Return [X, Y] of the center of cell containing provided text 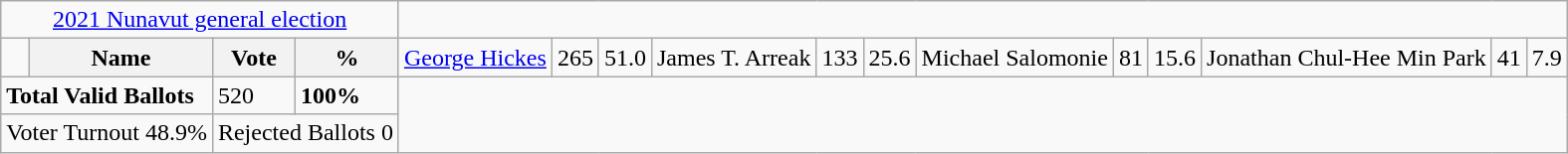
520 [253, 95]
133 [840, 58]
James T. Arreak [733, 58]
25.6 [890, 58]
41 [1509, 58]
Rejected Ballots 0 [305, 133]
Total Valid Ballots [108, 95]
Voter Turnout 48.9% [108, 133]
Michael Salomonie [1014, 58]
15.6 [1175, 58]
100% [347, 95]
Jonathan Chul-Hee Min Park [1347, 58]
Vote [253, 58]
51.0 [625, 58]
Name [120, 58]
George Hickes [475, 58]
2021 Nunavut general election [200, 20]
81 [1131, 58]
7.9 [1547, 58]
% [347, 58]
265 [575, 58]
